Return the [x, y] coordinate for the center point of the cell that contains the specified text.  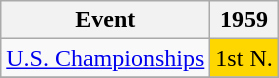
1st N. [244, 58]
1959 [244, 20]
Event [106, 20]
U.S. Championships [106, 58]
